Find where the given text appears and provide that cell's center as (x, y) coordinate. 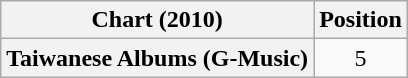
Position (361, 20)
5 (361, 58)
Chart (2010) (158, 20)
Taiwanese Albums (G-Music) (158, 58)
